Detect which cell encompasses the target text, then output its (X, Y) center coordinate. 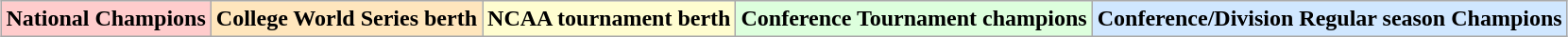
Conference/Division Regular season Champions (1330, 19)
NCAA tournament berth (609, 19)
National Champions (106, 19)
College World Series berth (346, 19)
Conference Tournament champions (914, 19)
